Return the [x, y] coordinate for the center point of the cell that contains the specified text.  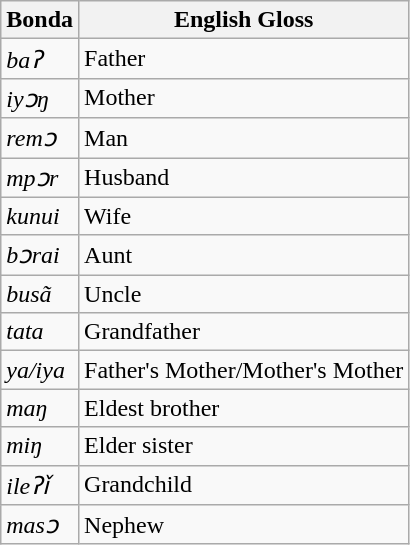
bɔrai [40, 255]
baʔ [40, 59]
miŋ [40, 446]
maŋ [40, 408]
masɔ [40, 525]
Bonda [40, 20]
Mother [244, 98]
Aunt [244, 255]
mpɔr [40, 178]
tata [40, 332]
kunui [40, 216]
Nephew [244, 525]
Grandchild [244, 485]
busã [40, 294]
Man [244, 138]
Grandfather [244, 332]
Uncle [244, 294]
Father [244, 59]
Eldest brother [244, 408]
English Gloss [244, 20]
ya/iya [40, 370]
Father's Mother/Mother's Mother [244, 370]
Wife [244, 216]
remɔ [40, 138]
ileʔǐ [40, 485]
Elder sister [244, 446]
iyɔŋ [40, 98]
Husband [244, 178]
